Search for the cell housing the specified text and yield its [x, y] center coordinate. 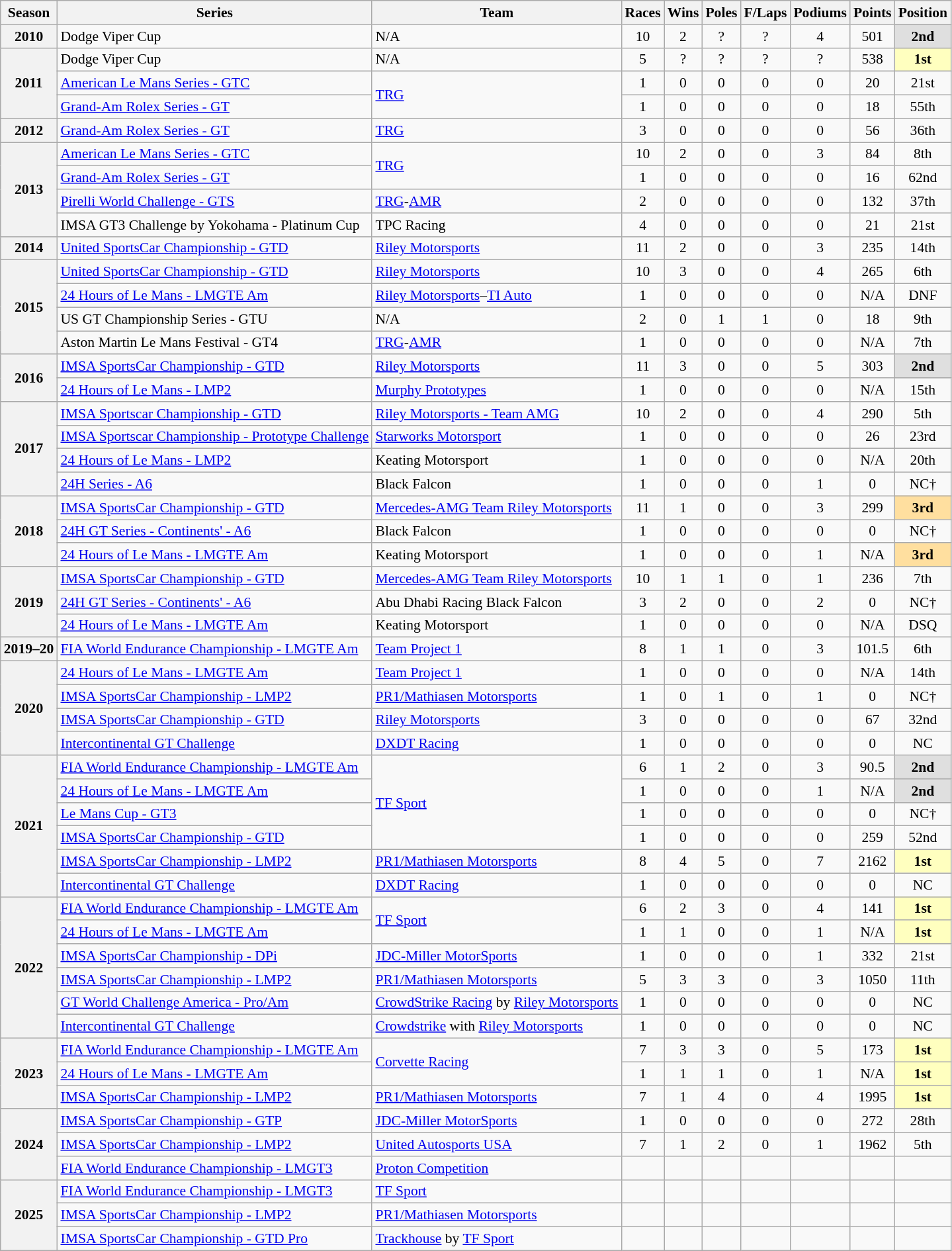
Trackhouse by TF Sport [496, 1239]
9th [923, 319]
259 [873, 838]
55th [923, 107]
24H Series - A6 [214, 485]
IMSA SportsCar Championship - DPi [214, 956]
265 [873, 272]
Corvette Racing [496, 1062]
1995 [873, 1097]
IMSA Sportscar Championship - Prototype Challenge [214, 437]
2020 [29, 708]
2162 [873, 862]
11th [923, 980]
Poles [721, 13]
37th [923, 201]
67 [873, 720]
538 [873, 60]
62nd [923, 178]
F/Laps [765, 13]
Races [643, 13]
IMSA Sportscar Championship - GTD [214, 414]
236 [873, 579]
2023 [29, 1074]
84 [873, 154]
DNF [923, 296]
2012 [29, 130]
2021 [29, 826]
IMSA GT3 Challenge by Yokohama - Platinum Cup [214, 225]
132 [873, 201]
2011 [29, 83]
173 [873, 1050]
101.5 [873, 649]
8th [923, 154]
2024 [29, 1145]
GT World Challenge America - Pro/Am [214, 1003]
20 [873, 83]
2019 [29, 602]
52nd [923, 838]
1962 [873, 1144]
2017 [29, 449]
Position [923, 13]
Wins [683, 13]
Team [496, 13]
2013 [29, 189]
332 [873, 956]
Points [873, 13]
23rd [923, 437]
Abu Dhabi Racing Black Falcon [496, 602]
Series [214, 13]
501 [873, 36]
United Autosports USA [496, 1144]
2025 [29, 1215]
2022 [29, 968]
DSQ [923, 625]
16 [873, 178]
235 [873, 248]
IMSA SportsCar Championship - GTD Pro [214, 1239]
IMSA SportsCar Championship - GTP [214, 1121]
21 [873, 225]
Aston Martin Le Mans Festival - GT4 [214, 343]
Pirelli World Challenge - GTS [214, 201]
Riley Motorsports–TI Auto [496, 296]
299 [873, 508]
141 [873, 909]
290 [873, 414]
CrowdStrike Racing by Riley Motorsports [496, 1003]
303 [873, 367]
Crowdstrike with Riley Motorsports [496, 1027]
Starworks Motorsport [496, 437]
15th [923, 390]
2015 [29, 307]
Proton Competition [496, 1168]
Riley Motorsports - Team AMG [496, 414]
Season [29, 13]
2010 [29, 36]
Podiums [820, 13]
272 [873, 1121]
56 [873, 130]
90.5 [873, 767]
2019–20 [29, 649]
2018 [29, 531]
28th [923, 1121]
US GT Championship Series - GTU [214, 319]
2014 [29, 248]
2016 [29, 379]
1050 [873, 980]
20th [923, 461]
Le Mans Cup - GT3 [214, 814]
36th [923, 130]
TPC Racing [496, 225]
32nd [923, 720]
Murphy Prototypes [496, 390]
26 [873, 437]
